Capture the cell that displays the provided text and extract its (x, y) central coordinate. 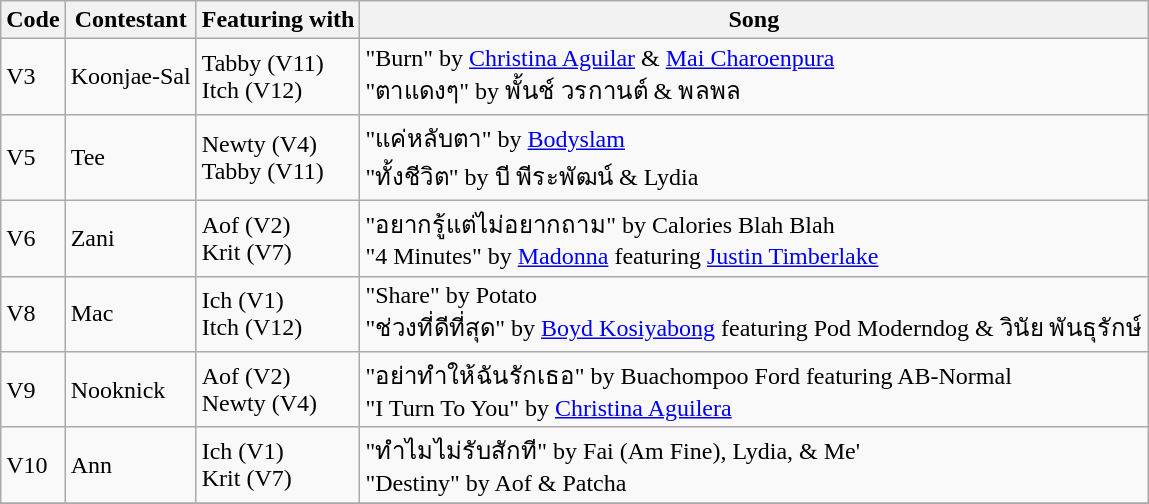
Tabby (V11)Itch (V12) (278, 77)
Ich (V1)Itch (V12) (278, 314)
V3 (33, 77)
Contestant (130, 20)
V6 (33, 238)
"Share" by Potato"ช่วงที่ดีที่สุด" by Boyd Kosiyabong featuring Pod Moderndog & วินัย พันธุรักษ์ (754, 314)
Koonjae-Sal (130, 77)
Ich (V1)Krit (V7) (278, 465)
"ทำไมไม่รับสักที" by Fai (Am Fine), Lydia, & Me'"Destiny" by Aof & Patcha (754, 465)
Song (754, 20)
"อย่าทำให้ฉันรักเธอ" by Buachompoo Ford featuring AB-Normal"I Turn To You" by Christina Aguilera (754, 390)
Zani (130, 238)
V10 (33, 465)
Aof (V2)Krit (V7) (278, 238)
V8 (33, 314)
"Burn" by Christina Aguilar & Mai Charoenpura"ตาแดงๆ" by พั้นช์ วรกานต์ & พลพล (754, 77)
V5 (33, 157)
Nooknick (130, 390)
Aof (V2)Newty (V4) (278, 390)
Ann (130, 465)
Featuring with (278, 20)
"อยากรู้แต่ไม่อยากถาม" by Calories Blah Blah"4 Minutes" by Madonna featuring Justin Timberlake (754, 238)
V9 (33, 390)
Code (33, 20)
Tee (130, 157)
Mac (130, 314)
Newty (V4)Tabby (V11) (278, 157)
"แค่หลับตา" by Bodyslam"ทั้งชีวิต" by บี พีระพัฒน์ & Lydia (754, 157)
